Extract the [X, Y] coordinate from the center of the cell holding the provided text.  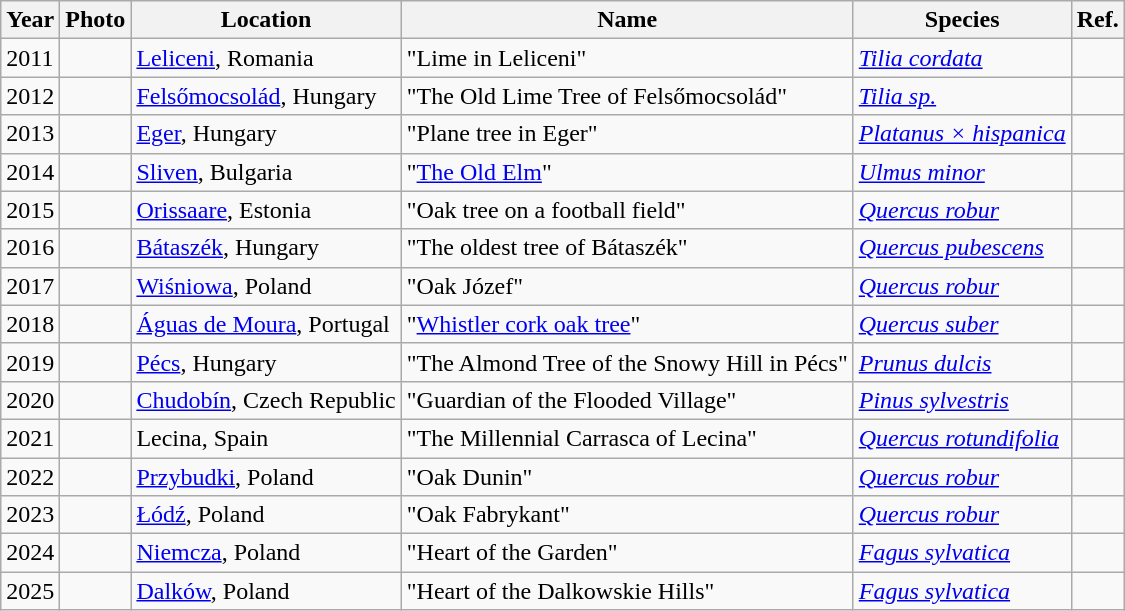
Year [30, 20]
"The Millennial Carrasca of Lecina" [627, 438]
Niemcza, Poland [266, 553]
Tilia sp. [962, 96]
Species [962, 20]
Przybudki, Poland [266, 477]
Leliceni, Romania [266, 58]
2014 [30, 172]
2024 [30, 553]
Platanus × hispanica [962, 134]
2019 [30, 362]
"Whistler cork oak tree" [627, 324]
Ref. [1098, 20]
Orissaare, Estonia [266, 210]
"Heart of the Garden" [627, 553]
Lecina, Spain [266, 438]
2012 [30, 96]
Felsőmocsolád, Hungary [266, 96]
"Lime in Leliceni" [627, 58]
"The Old Lime Tree of Felsőmocsolád" [627, 96]
Tilia cordata [962, 58]
2020 [30, 400]
2017 [30, 286]
Chudobín, Czech Republic [266, 400]
Quercus suber [962, 324]
"Plane tree in Eger" [627, 134]
"Oak tree on a football field" [627, 210]
"Oak Józef" [627, 286]
"The oldest tree of Bátaszék" [627, 248]
2018 [30, 324]
2023 [30, 515]
Águas de Moura, Portugal [266, 324]
"The Almond Tree of the Snowy Hill in Pécs" [627, 362]
Pécs, Hungary [266, 362]
Pinus sylvestris [962, 400]
"Guardian of the Flooded Village" [627, 400]
Quercus rotundifolia [962, 438]
Name [627, 20]
2013 [30, 134]
2021 [30, 438]
"Oak Fabrykant" [627, 515]
2025 [30, 591]
Prunus dulcis [962, 362]
Dalków, Poland [266, 591]
2015 [30, 210]
Quercus pubescens [962, 248]
"Heart of the Dalkowskie Hills" [627, 591]
2022 [30, 477]
Location [266, 20]
"The Old Elm" [627, 172]
Sliven, Bulgaria [266, 172]
2011 [30, 58]
Wiśniowa, Poland [266, 286]
Eger, Hungary [266, 134]
Photo [96, 20]
Bátaszék, Hungary [266, 248]
2016 [30, 248]
"Oak Dunin" [627, 477]
Ulmus minor [962, 172]
Łódź, Poland [266, 515]
